Provide the (x, y) coordinate of the cell's center where the given text is located.  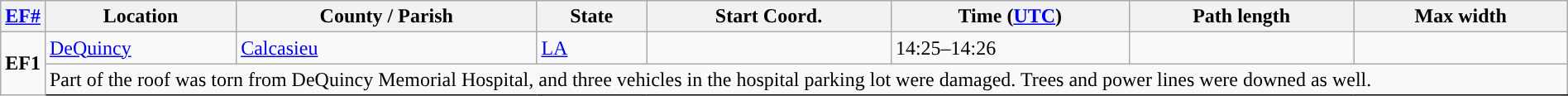
Location (141, 17)
DeQuincy (141, 48)
County / Parish (387, 17)
14:25–14:26 (1010, 48)
EF1 (23, 64)
Time (UTC) (1010, 17)
Start Coord. (769, 17)
LA (592, 48)
Max width (1460, 17)
State (592, 17)
Path length (1241, 17)
Calcasieu (387, 48)
EF# (23, 17)
